Scan for the cell matching the given text and deliver its (X, Y) coordinate at center. 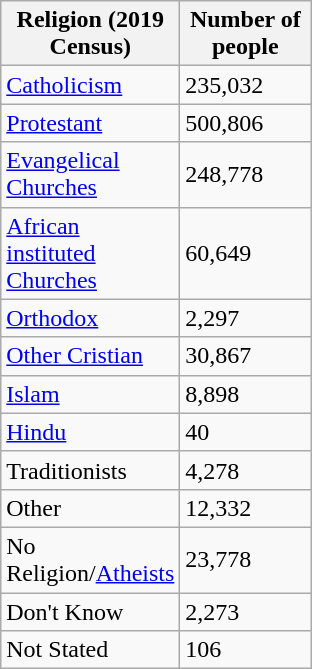
Islam (90, 394)
Don't Know (90, 611)
Religion (2019 Census) (90, 34)
2,297 (246, 318)
4,278 (246, 470)
500,806 (246, 123)
Protestant (90, 123)
Other Cristian (90, 356)
Evangelical Churches (90, 174)
60,649 (246, 253)
No Religion/Atheists (90, 560)
Other (90, 508)
30,867 (246, 356)
8,898 (246, 394)
Not Stated (90, 650)
Number of people (246, 34)
Catholicism (90, 85)
235,032 (246, 85)
40 (246, 432)
248,778 (246, 174)
12,332 (246, 508)
African instituted Churches (90, 253)
Orthodox (90, 318)
Traditionists (90, 470)
23,778 (246, 560)
106 (246, 650)
Hindu (90, 432)
2,273 (246, 611)
